Extract the (X, Y) coordinate from the center of the cell holding the provided text.  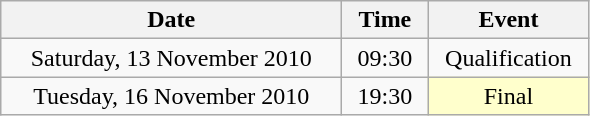
Saturday, 13 November 2010 (172, 58)
09:30 (385, 58)
Final (508, 96)
Event (508, 20)
19:30 (385, 96)
Qualification (508, 58)
Date (172, 20)
Tuesday, 16 November 2010 (172, 96)
Time (385, 20)
